Capture the cell that displays the provided text and extract its (X, Y) central coordinate. 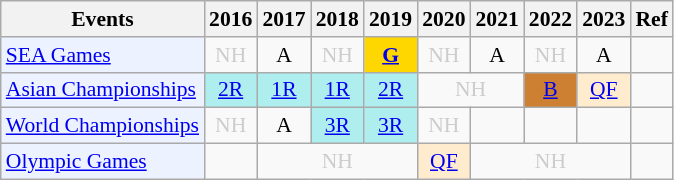
World Championships (102, 126)
B (550, 90)
2016 (230, 19)
2020 (444, 19)
2022 (550, 19)
SEA Games (102, 55)
Events (102, 19)
2017 (284, 19)
Olympic Games (102, 162)
2023 (604, 19)
Ref (651, 19)
2018 (338, 19)
2021 (498, 19)
Asian Championships (102, 90)
2019 (390, 19)
G (390, 55)
